Search for the cell housing the specified text and yield its (x, y) center coordinate. 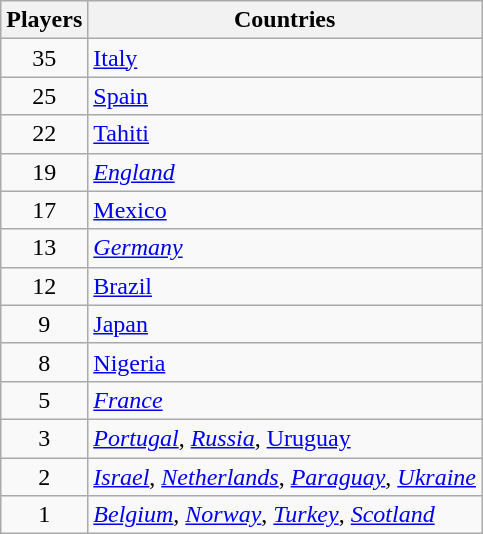
17 (44, 210)
Germany (285, 248)
Tahiti (285, 134)
8 (44, 362)
12 (44, 286)
Nigeria (285, 362)
Belgium, Norway, Turkey, Scotland (285, 515)
Brazil (285, 286)
Mexico (285, 210)
Italy (285, 58)
1 (44, 515)
13 (44, 248)
Israel, Netherlands, Paraguay, Ukraine (285, 477)
35 (44, 58)
2 (44, 477)
3 (44, 438)
5 (44, 400)
Japan (285, 324)
9 (44, 324)
France (285, 400)
Players (44, 20)
England (285, 172)
22 (44, 134)
Portugal, Russia, Uruguay (285, 438)
Spain (285, 96)
19 (44, 172)
25 (44, 96)
Countries (285, 20)
